Return the [X, Y] coordinate for the center point of the cell that contains the specified text.  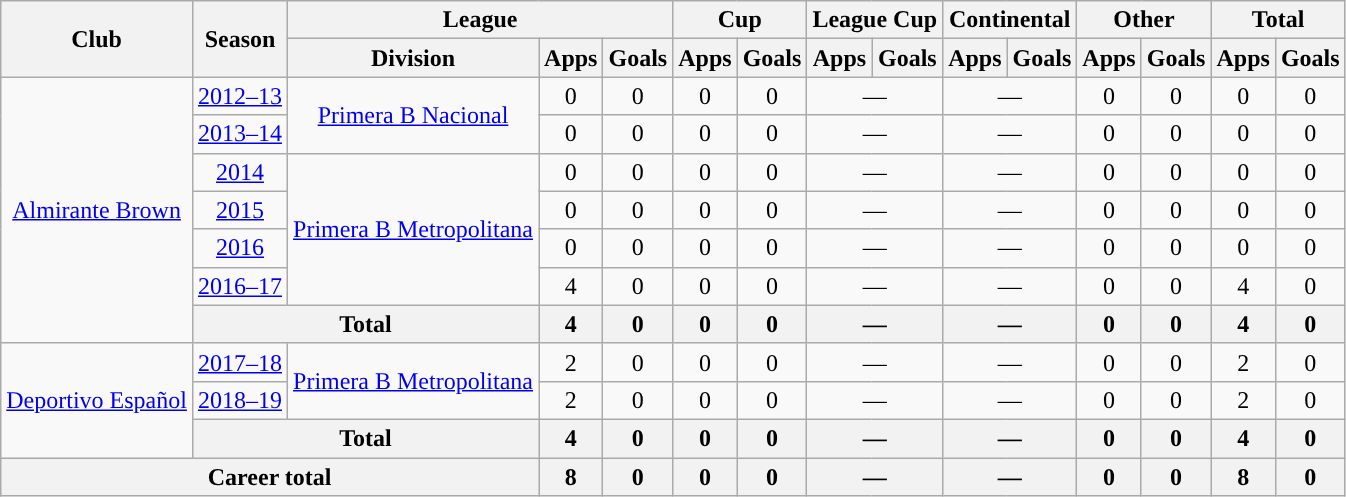
2014 [240, 172]
2018–19 [240, 400]
Almirante Brown [97, 210]
Continental [1010, 20]
Career total [270, 477]
Cup [740, 20]
League [480, 20]
2013–14 [240, 134]
2016–17 [240, 286]
2015 [240, 210]
League Cup [875, 20]
2012–13 [240, 96]
Primera B Nacional [414, 115]
Season [240, 39]
Deportivo Español [97, 400]
2016 [240, 248]
2017–18 [240, 362]
Club [97, 39]
Other [1144, 20]
Division [414, 58]
